Return the [x, y] coordinate for the center point of the cell that contains the specified text.  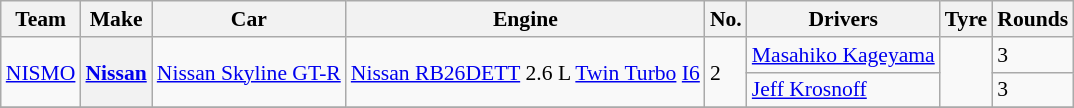
Nissan [116, 72]
Car [249, 19]
Rounds [1032, 19]
Make [116, 19]
Engine [526, 19]
Team [41, 19]
Tyre [966, 19]
Jeff Krosnoff [844, 90]
NISMO [41, 72]
Masahiko Kageyama [844, 55]
2 [726, 72]
Nissan RB26DETT 2.6 L Twin Turbo I6 [526, 72]
Nissan Skyline GT-R [249, 72]
Drivers [844, 19]
No. [726, 19]
